Extract the [X, Y] coordinate from the center of the cell holding the provided text.  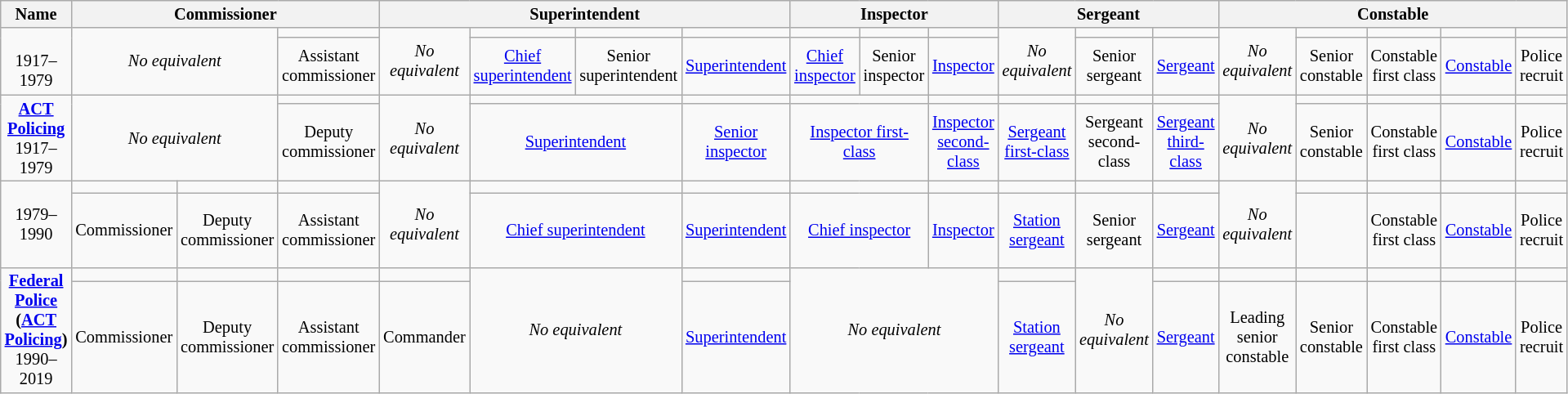
Federal Police(ACT Policing)1990–2019 [36, 330]
1917–1979 [36, 61]
Sergeant third-class [1186, 142]
ACT Policing1917–1979 [36, 138]
Inspector second-class [963, 142]
Sergeant first-class [1038, 142]
Leadingseniorconstable [1257, 337]
1979–1990 [36, 225]
Name [36, 15]
Deputy commissioner [328, 142]
Senior superintendent [628, 66]
Inspector first-class [860, 142]
Commander [424, 337]
Sergeant second-class [1115, 142]
